Pinpoint the cell where the given text exists, returning its [x, y] midpoint coordinate. 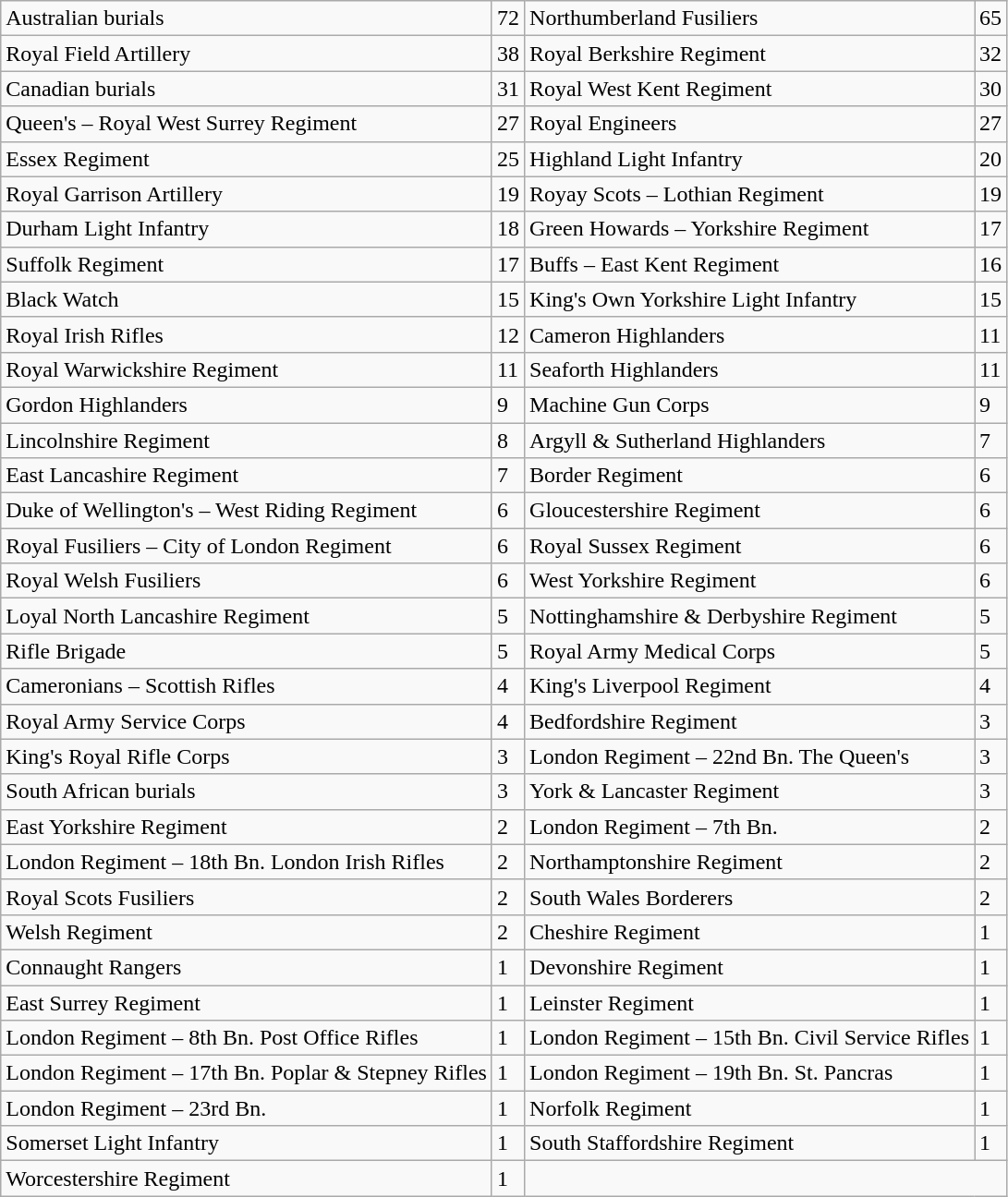
Royal Field Artillery [247, 54]
Cameron Highlanders [750, 334]
12 [508, 334]
Leinster Regiment [750, 1002]
London Regiment – 19th Bn. St. Pancras [750, 1073]
Royal Warwickshire Regiment [247, 369]
South Wales Borderers [750, 897]
Royal Fusiliers – City of London Regiment [247, 546]
Canadian burials [247, 89]
Border Regiment [750, 476]
Suffolk Regiment [247, 264]
East Yorkshire Regiment [247, 827]
King's Own Yorkshire Light Infantry [750, 299]
Green Howards – Yorkshire Regiment [750, 229]
York & Lancaster Regiment [750, 792]
Black Watch [247, 299]
King's Liverpool Regiment [750, 686]
Royal Engineers [750, 124]
Somerset Light Infantry [247, 1143]
Royal Irish Rifles [247, 334]
Lincolnshire Regiment [247, 441]
London Regiment – 7th Bn. [750, 827]
32 [990, 54]
Cameronians – Scottish Rifles [247, 686]
Royal West Kent Regiment [750, 89]
Devonshire Regiment [750, 967]
Norfolk Regiment [750, 1108]
Royal Garrison Artillery [247, 194]
30 [990, 89]
West Yorkshire Regiment [750, 581]
Connaught Rangers [247, 967]
8 [508, 441]
16 [990, 264]
London Regiment – 15th Bn. Civil Service Rifles [750, 1038]
Rifle Brigade [247, 651]
Royal Army Service Corps [247, 721]
East Lancashire Regiment [247, 476]
Gloucestershire Regiment [750, 511]
Royal Scots Fusiliers [247, 897]
Gordon Highlanders [247, 405]
London Regiment – 8th Bn. Post Office Rifles [247, 1038]
King's Royal Rifle Corps [247, 756]
Loyal North Lancashire Regiment [247, 616]
72 [508, 18]
38 [508, 54]
Queen's – Royal West Surrey Regiment [247, 124]
Northamptonshire Regiment [750, 862]
Royal Berkshire Regiment [750, 54]
Machine Gun Corps [750, 405]
20 [990, 159]
Worcestershire Regiment [247, 1179]
Durham Light Infantry [247, 229]
18 [508, 229]
Royal Welsh Fusiliers [247, 581]
31 [508, 89]
Seaforth Highlanders [750, 369]
Essex Regiment [247, 159]
South Staffordshire Regiment [750, 1143]
Nottinghamshire & Derbyshire Regiment [750, 616]
London Regiment – 18th Bn. London Irish Rifles [247, 862]
Royay Scots – Lothian Regiment [750, 194]
Australian burials [247, 18]
London Regiment – 22nd Bn. The Queen's [750, 756]
South African burials [247, 792]
Highland Light Infantry [750, 159]
East Surrey Regiment [247, 1002]
Royal Army Medical Corps [750, 651]
Bedfordshire Regiment [750, 721]
25 [508, 159]
65 [990, 18]
Royal Sussex Regiment [750, 546]
London Regiment – 17th Bn. Poplar & Stepney Rifles [247, 1073]
Buffs – East Kent Regiment [750, 264]
Cheshire Regiment [750, 932]
Welsh Regiment [247, 932]
Duke of Wellington's – West Riding Regiment [247, 511]
Northumberland Fusiliers [750, 18]
Argyll & Sutherland Highlanders [750, 441]
London Regiment – 23rd Bn. [247, 1108]
